Detect which cell encompasses the target text, then output its (X, Y) center coordinate. 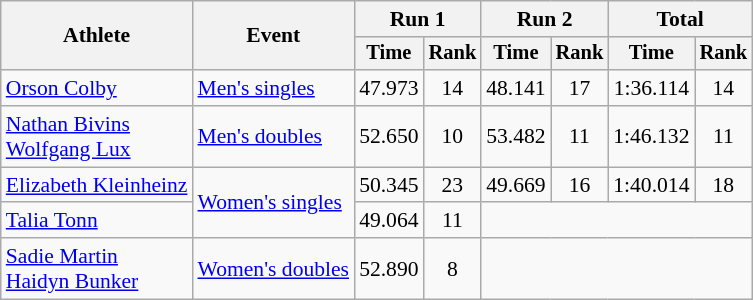
Run 2 (544, 19)
53.482 (516, 136)
49.669 (516, 185)
Athlete (97, 36)
1:40.014 (651, 185)
47.973 (388, 88)
1:46.132 (651, 136)
52.650 (388, 136)
Sadie MartinHaidyn Bunker (97, 268)
49.064 (388, 221)
Nathan BivinsWolfgang Lux (97, 136)
Talia Tonn (97, 221)
16 (580, 185)
23 (453, 185)
Event (273, 36)
8 (453, 268)
Orson Colby (97, 88)
Run 1 (418, 19)
17 (580, 88)
48.141 (516, 88)
Women's doubles (273, 268)
Men's singles (273, 88)
1:36.114 (651, 88)
52.890 (388, 268)
18 (724, 185)
50.345 (388, 185)
Total (680, 19)
Elizabeth Kleinheinz (97, 185)
Women's singles (273, 202)
10 (453, 136)
Men's doubles (273, 136)
